From the cell containing the given text, extract its center point as (X, Y) coordinate. 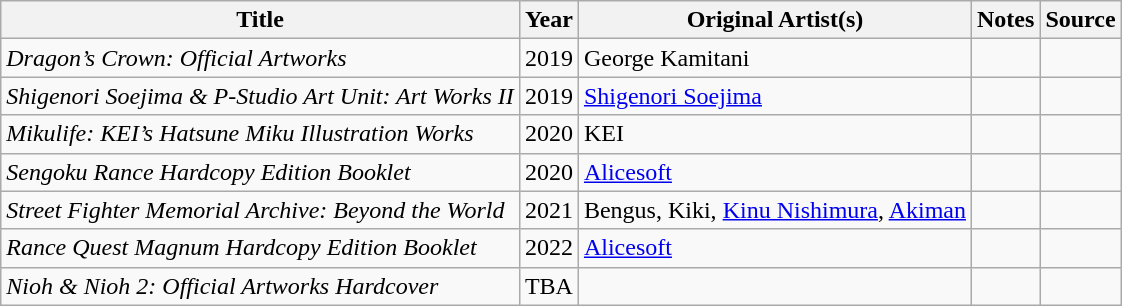
Year (548, 20)
2022 (548, 248)
KEI (774, 134)
Notes (1005, 20)
Sengoku Rance Hardcopy Edition Booklet (260, 172)
Dragon’s Crown: Official Artworks (260, 58)
Rance Quest Magnum Hardcopy Edition Booklet (260, 248)
Original Artist(s) (774, 20)
Shigenori Soejima & P-Studio Art Unit: Art Works II (260, 96)
2021 (548, 210)
TBA (548, 286)
Nioh & Nioh 2: Official Artworks Hardcover (260, 286)
Mikulife: KEI’s Hatsune Miku Illustration Works (260, 134)
Street Fighter Memorial Archive: Beyond the World (260, 210)
Shigenori Soejima (774, 96)
George Kamitani (774, 58)
Bengus, Kiki, Kinu Nishimura, Akiman (774, 210)
Source (1080, 20)
Title (260, 20)
